From the cell containing the given text, extract its center point as [x, y] coordinate. 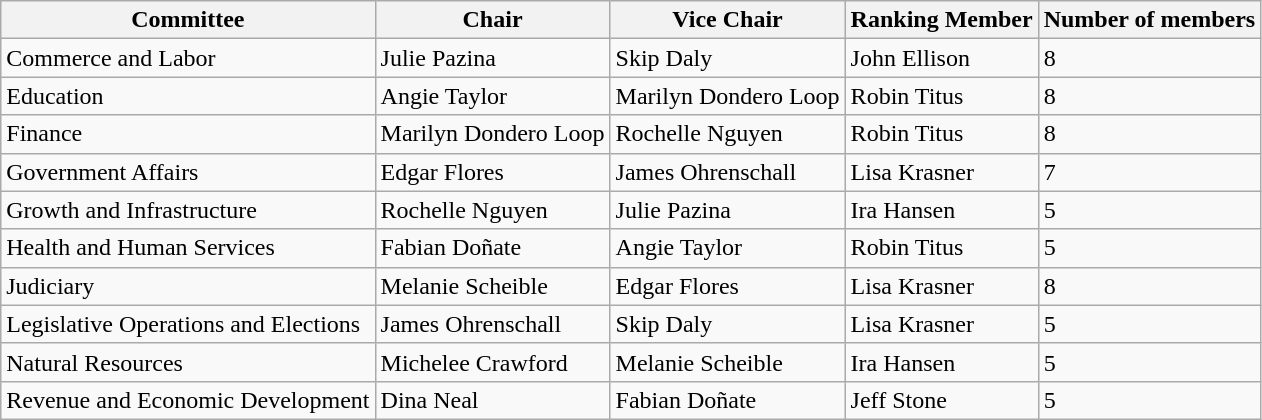
Education [188, 96]
Michelee Crawford [492, 362]
Growth and Infrastructure [188, 210]
Jeff Stone [942, 400]
Finance [188, 134]
Health and Human Services [188, 248]
Chair [492, 20]
Ranking Member [942, 20]
Number of members [1150, 20]
Natural Resources [188, 362]
Judiciary [188, 286]
Committee [188, 20]
Vice Chair [728, 20]
John Ellison [942, 58]
7 [1150, 172]
Revenue and Economic Development [188, 400]
Government Affairs [188, 172]
Commerce and Labor [188, 58]
Legislative Operations and Elections [188, 324]
Dina Neal [492, 400]
